Locate the cell with the specified text and output its (x, y) center coordinate. 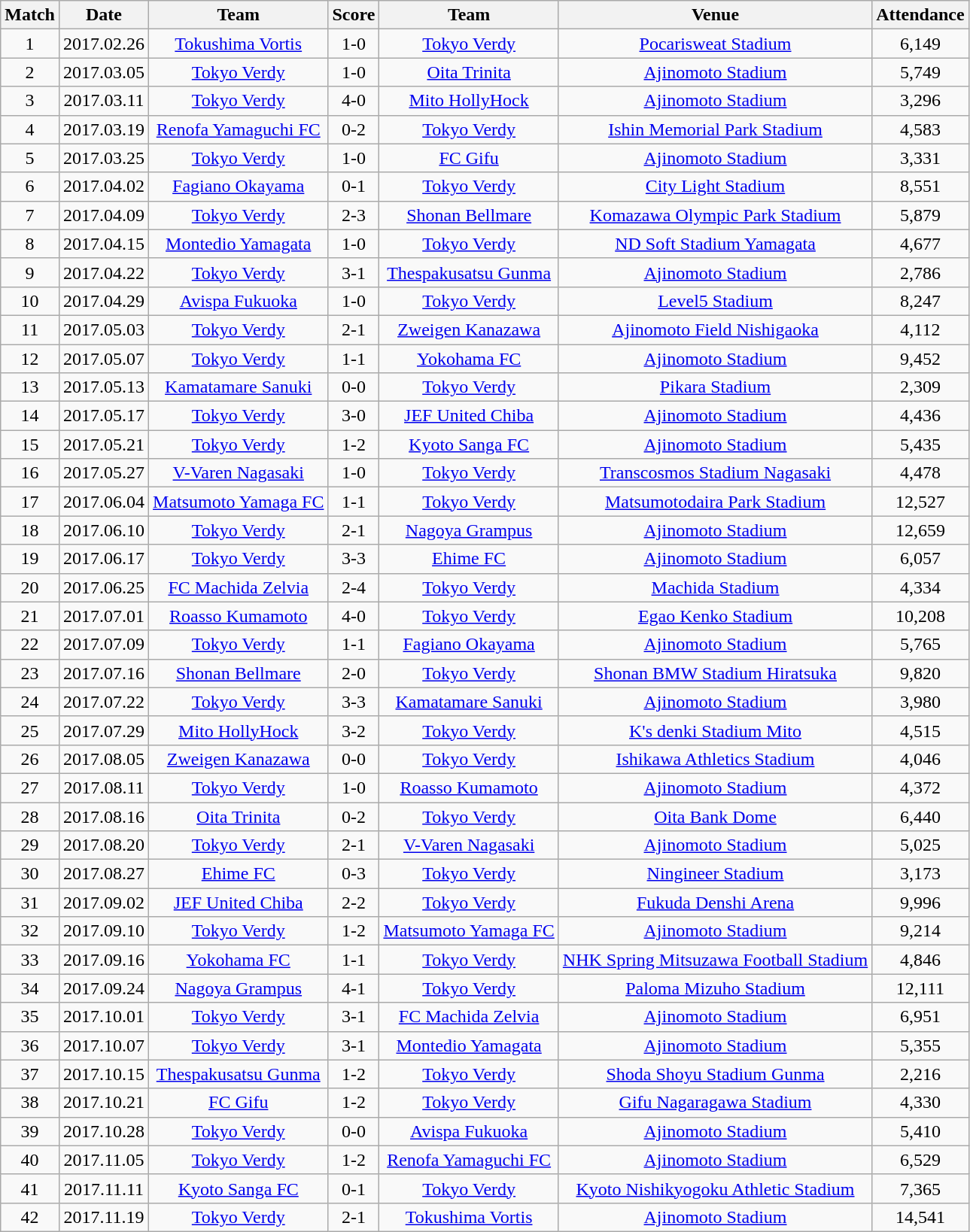
NHK Spring Mitsuzawa Football Stadium (715, 960)
5,355 (920, 1045)
Date (104, 15)
Transcosmos Stadium Nagasaki (715, 473)
1 (30, 44)
Egao Kenko Stadium (715, 616)
7 (30, 215)
37 (30, 1074)
40 (30, 1160)
2017.09.24 (104, 988)
2,216 (920, 1074)
Shonan BMW Stadium Hiratsuka (715, 673)
3,331 (920, 158)
Matsumotodaira Park Stadium (715, 502)
2017.10.01 (104, 1017)
2 (30, 72)
33 (30, 960)
4,112 (920, 329)
6,440 (920, 816)
12 (30, 359)
7,365 (920, 1188)
32 (30, 931)
25 (30, 730)
2017.09.02 (104, 903)
Ajinomoto Field Nishigaoka (715, 329)
Machida Stadium (715, 587)
2017.08.27 (104, 874)
6,951 (920, 1017)
5 (30, 158)
2017.08.11 (104, 787)
5,025 (920, 845)
Pikara Stadium (715, 387)
21 (30, 616)
14,541 (920, 1217)
2-3 (354, 215)
2017.02.26 (104, 44)
35 (30, 1017)
Kyoto Nishikyogoku Athletic Stadium (715, 1188)
2017.03.19 (104, 129)
18 (30, 530)
4-1 (354, 988)
2017.04.09 (104, 215)
12,111 (920, 988)
23 (30, 673)
15 (30, 445)
19 (30, 559)
2-2 (354, 903)
2017.04.29 (104, 301)
38 (30, 1103)
5,410 (920, 1131)
2017.04.02 (104, 187)
2-4 (354, 587)
3,296 (920, 101)
9,214 (920, 931)
0-3 (354, 874)
2017.10.15 (104, 1074)
2017.11.05 (104, 1160)
3,980 (920, 702)
Ishikawa Athletics Stadium (715, 759)
3-2 (354, 730)
5,879 (920, 215)
3 (30, 101)
12,659 (920, 530)
2017.06.04 (104, 502)
2017.07.29 (104, 730)
4,478 (920, 473)
2017.09.10 (104, 931)
36 (30, 1045)
24 (30, 702)
2017.08.16 (104, 816)
26 (30, 759)
2017.03.25 (104, 158)
8,551 (920, 187)
2017.10.07 (104, 1045)
2017.03.11 (104, 101)
4,677 (920, 244)
4,372 (920, 787)
34 (30, 988)
27 (30, 787)
2017.07.01 (104, 616)
Ishin Memorial Park Stadium (715, 129)
2017.08.20 (104, 845)
Attendance (920, 15)
8,247 (920, 301)
2017.05.27 (104, 473)
2017.05.07 (104, 359)
6,057 (920, 559)
4,436 (920, 416)
2017.05.03 (104, 329)
16 (30, 473)
Gifu Nagaragawa Stadium (715, 1103)
Paloma Mizuho Stadium (715, 988)
10 (30, 301)
2017.09.16 (104, 960)
2017.05.17 (104, 416)
39 (30, 1131)
2017.03.05 (104, 72)
City Light Stadium (715, 187)
6,529 (920, 1160)
2017.04.15 (104, 244)
Match (30, 15)
Venue (715, 15)
5,765 (920, 645)
20 (30, 587)
5,749 (920, 72)
4,334 (920, 587)
2017.07.16 (104, 673)
4,330 (920, 1103)
22 (30, 645)
Komazawa Olympic Park Stadium (715, 215)
9,996 (920, 903)
4,583 (920, 129)
2,309 (920, 387)
ND Soft Stadium Yamagata (715, 244)
3,173 (920, 874)
2017.10.21 (104, 1103)
10,208 (920, 616)
2017.05.21 (104, 445)
29 (30, 845)
31 (30, 903)
2-0 (354, 673)
2017.07.22 (104, 702)
2017.05.13 (104, 387)
Shoda Shoyu Stadium Gunma (715, 1074)
4,846 (920, 960)
11 (30, 329)
8 (30, 244)
Level5 Stadium (715, 301)
41 (30, 1188)
2017.11.19 (104, 1217)
4 (30, 129)
2017.08.05 (104, 759)
13 (30, 387)
28 (30, 816)
K's denki Stadium Mito (715, 730)
Score (354, 15)
2017.10.28 (104, 1131)
9,820 (920, 673)
6,149 (920, 44)
2,786 (920, 272)
9,452 (920, 359)
42 (30, 1217)
Fukuda Denshi Arena (715, 903)
30 (30, 874)
9 (30, 272)
17 (30, 502)
Pocarisweat Stadium (715, 44)
2017.06.17 (104, 559)
2017.11.11 (104, 1188)
4,515 (920, 730)
2017.07.09 (104, 645)
14 (30, 416)
6 (30, 187)
2017.06.25 (104, 587)
2017.06.10 (104, 530)
4,046 (920, 759)
3-0 (354, 416)
Oita Bank Dome (715, 816)
5,435 (920, 445)
2017.04.22 (104, 272)
12,527 (920, 502)
Ningineer Stadium (715, 874)
